Find where the given text appears and provide that cell's center as (X, Y) coordinate. 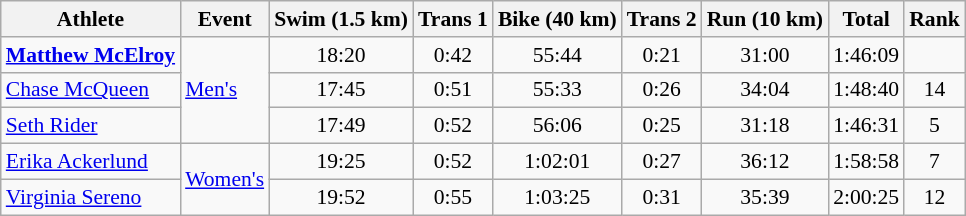
19:52 (341, 197)
18:20 (341, 55)
31:18 (765, 126)
0:21 (662, 55)
Trans 1 (453, 19)
12 (934, 197)
Total (866, 19)
0:42 (453, 55)
1:02:01 (558, 162)
17:49 (341, 126)
35:39 (765, 197)
Erika Ackerlund (90, 162)
34:04 (765, 90)
Chase McQueen (90, 90)
1:58:58 (866, 162)
0:31 (662, 197)
0:26 (662, 90)
Virginia Sereno (90, 197)
0:51 (453, 90)
55:44 (558, 55)
0:27 (662, 162)
7 (934, 162)
36:12 (765, 162)
1:48:40 (866, 90)
Trans 2 (662, 19)
Run (10 km) (765, 19)
Women's (224, 180)
1:46:09 (866, 55)
Seth Rider (90, 126)
Matthew McElroy (90, 55)
Athlete (90, 19)
Rank (934, 19)
1:46:31 (866, 126)
Bike (40 km) (558, 19)
2:00:25 (866, 197)
Event (224, 19)
Men's (224, 90)
17:45 (341, 90)
19:25 (341, 162)
0:55 (453, 197)
1:03:25 (558, 197)
56:06 (558, 126)
5 (934, 126)
14 (934, 90)
0:25 (662, 126)
31:00 (765, 55)
Swim (1.5 km) (341, 19)
55:33 (558, 90)
